Return the [X, Y] coordinate for the center point of the cell that contains the specified text.  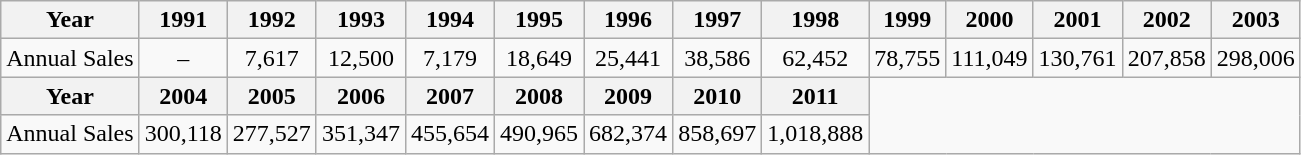
1998 [816, 20]
2003 [1256, 20]
2010 [718, 96]
298,006 [1256, 58]
2000 [990, 20]
1993 [360, 20]
7,179 [450, 58]
2001 [1078, 20]
1992 [272, 20]
111,049 [990, 58]
38,586 [718, 58]
7,617 [272, 58]
1997 [718, 20]
207,858 [1166, 58]
130,761 [1078, 58]
18,649 [538, 58]
2008 [538, 96]
490,965 [538, 134]
– [183, 58]
2005 [272, 96]
2007 [450, 96]
1994 [450, 20]
1996 [628, 20]
2004 [183, 96]
2002 [1166, 20]
300,118 [183, 134]
277,527 [272, 134]
25,441 [628, 58]
62,452 [816, 58]
1995 [538, 20]
2009 [628, 96]
682,374 [628, 134]
455,654 [450, 134]
1,018,888 [816, 134]
351,347 [360, 134]
858,697 [718, 134]
2006 [360, 96]
2011 [816, 96]
78,755 [908, 58]
1991 [183, 20]
12,500 [360, 58]
1999 [908, 20]
